Pinpoint the cell where the given text exists, returning its (X, Y) midpoint coordinate. 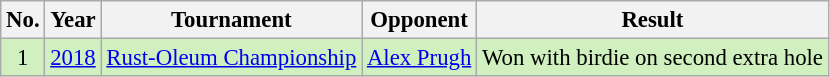
No. (23, 20)
Alex Prugh (420, 58)
Result (653, 20)
Tournament (232, 20)
Year (73, 20)
2018 (73, 58)
1 (23, 58)
Opponent (420, 20)
Won with birdie on second extra hole (653, 58)
Rust-Oleum Championship (232, 58)
